Find where the given text appears and provide that cell's center as (x, y) coordinate. 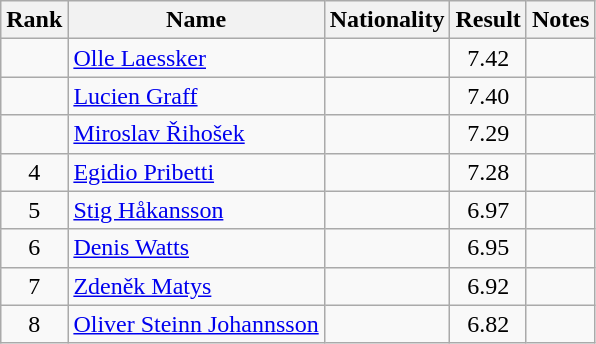
Denis Watts (196, 248)
Rank (34, 20)
Olle Laessker (196, 58)
6.92 (488, 286)
7.42 (488, 58)
Nationality (387, 20)
6.97 (488, 210)
Lucien Graff (196, 96)
6.82 (488, 324)
8 (34, 324)
7.28 (488, 172)
6 (34, 248)
4 (34, 172)
7.40 (488, 96)
Miroslav Řihošek (196, 134)
Notes (560, 20)
Egidio Pribetti (196, 172)
Result (488, 20)
Name (196, 20)
Oliver Steinn Johannsson (196, 324)
7 (34, 286)
Stig Håkansson (196, 210)
7.29 (488, 134)
5 (34, 210)
6.95 (488, 248)
Zdeněk Matys (196, 286)
